Detect which cell encompasses the target text, then output its (X, Y) center coordinate. 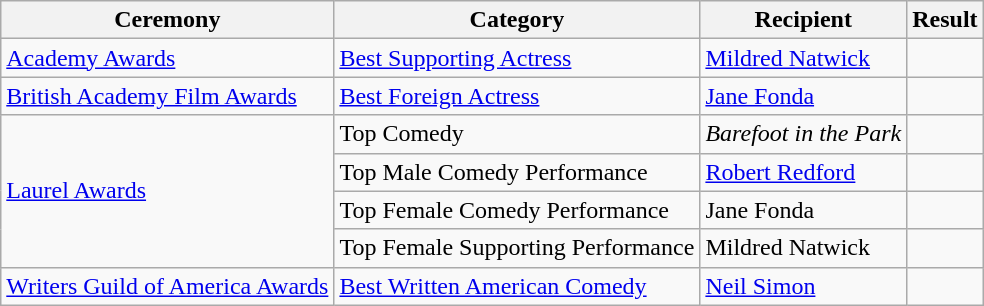
Laurel Awards (168, 191)
Academy Awards (168, 58)
Top Female Supporting Performance (517, 248)
Best Supporting Actress (517, 58)
Category (517, 20)
British Academy Film Awards (168, 96)
Top Comedy (517, 134)
Barefoot in the Park (804, 134)
Result (945, 20)
Robert Redford (804, 172)
Top Female Comedy Performance (517, 210)
Best Foreign Actress (517, 96)
Top Male Comedy Performance (517, 172)
Recipient (804, 20)
Ceremony (168, 20)
Writers Guild of America Awards (168, 286)
Best Written American Comedy (517, 286)
Neil Simon (804, 286)
